For the text-containing cell, return its midpoint in [X, Y] coordinate format. 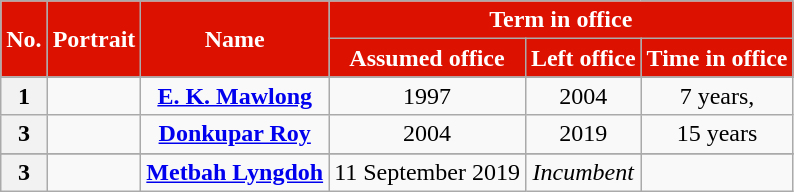
1997 [428, 96]
1 [24, 96]
Incumbent [583, 172]
Time in office [717, 58]
Metbah Lyngdoh [235, 172]
Donkupar Roy [235, 134]
11 September 2019 [428, 172]
7 years, [717, 96]
No. [24, 39]
15 years [717, 134]
Left office [583, 58]
Portrait [94, 39]
Name [235, 39]
E. K. Mawlong [235, 96]
Assumed office [428, 58]
Term in office [561, 20]
2019 [583, 134]
